From the cell containing the given text, extract its center point as [X, Y] coordinate. 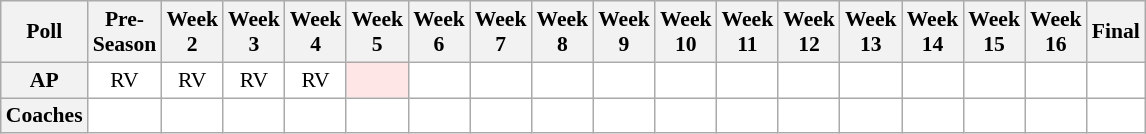
Poll [44, 32]
Week8 [562, 32]
Week3 [254, 32]
AP [44, 80]
Week10 [686, 32]
Week11 [748, 32]
Week14 [933, 32]
Coaches [44, 116]
Week7 [501, 32]
Week15 [994, 32]
Week12 [809, 32]
Week4 [316, 32]
Week9 [624, 32]
Week13 [871, 32]
Week6 [439, 32]
Week2 [192, 32]
Week16 [1056, 32]
Pre-Season [125, 32]
Final [1116, 32]
Week5 [377, 32]
